Scan for the cell matching the given text and deliver its [X, Y] coordinate at center. 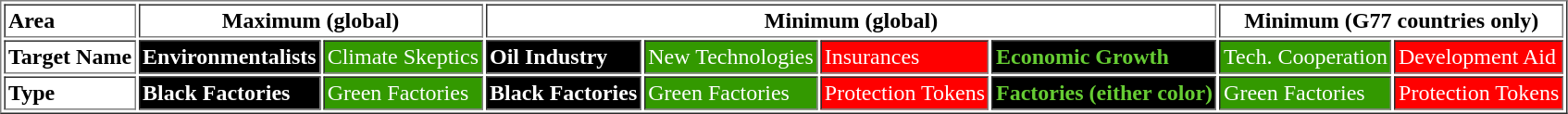
Minimum (global) [851, 20]
Factories (either color) [1103, 93]
Environmentalists [230, 57]
Economic Growth [1103, 57]
Oil Industry [563, 57]
Development Aid [1479, 57]
New Technologies [731, 57]
Climate Skeptics [403, 57]
Tech. Cooperation [1306, 57]
Target Name [69, 57]
Insurances [904, 57]
Area [69, 20]
Maximum (global) [311, 20]
Minimum (G77 countries only) [1392, 20]
Type [69, 93]
